Scan for the cell matching the given text and deliver its [x, y] coordinate at center. 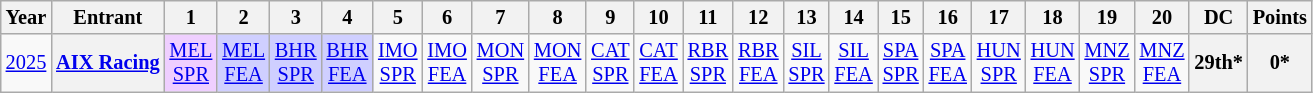
5 [398, 17]
Points [1280, 17]
MONFEA [558, 63]
Entrant [108, 17]
3 [296, 17]
AIX Racing [108, 63]
14 [853, 17]
RBRSPR [708, 63]
BHRFEA [348, 63]
12 [758, 17]
MNZSPR [1106, 63]
SILSPR [807, 63]
HUNFEA [1053, 63]
29th* [1218, 63]
18 [1053, 17]
MELSPR [192, 63]
9 [610, 17]
SILFEA [853, 63]
0* [1280, 63]
2 [244, 17]
MELFEA [244, 63]
DC [1218, 17]
MONSPR [500, 63]
CATFEA [658, 63]
SPAFEA [948, 63]
6 [446, 17]
2025 [26, 63]
15 [901, 17]
16 [948, 17]
CATSPR [610, 63]
IMOSPR [398, 63]
Year [26, 17]
RBRFEA [758, 63]
8 [558, 17]
7 [500, 17]
11 [708, 17]
17 [999, 17]
1 [192, 17]
MNZFEA [1162, 63]
10 [658, 17]
SPASPR [901, 63]
20 [1162, 17]
4 [348, 17]
HUNSPR [999, 63]
BHRSPR [296, 63]
IMOFEA [446, 63]
19 [1106, 17]
13 [807, 17]
